Identify which cell holds the provided text, then report its (X, Y) central coordinate. 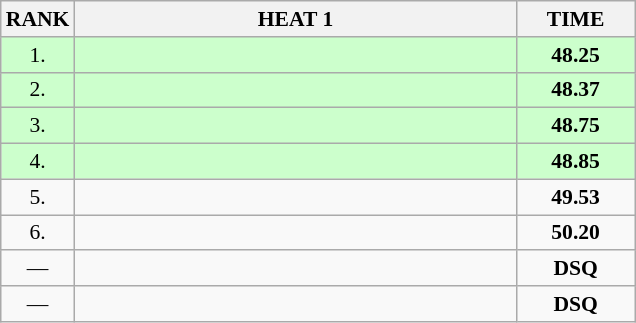
4. (38, 162)
TIME (576, 19)
48.37 (576, 90)
49.53 (576, 197)
HEAT 1 (295, 19)
48.85 (576, 162)
6. (38, 233)
50.20 (576, 233)
1. (38, 55)
48.25 (576, 55)
RANK (38, 19)
5. (38, 197)
2. (38, 90)
3. (38, 126)
48.75 (576, 126)
